Return [X, Y] of the center of cell containing provided text 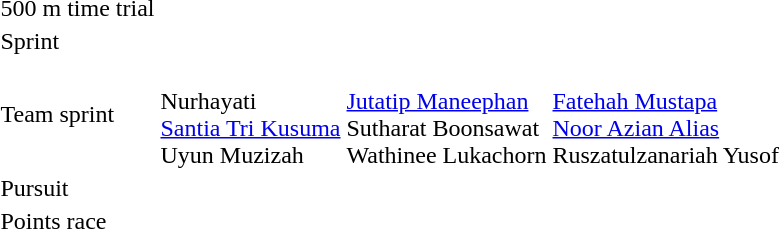
NurhayatiSantia Tri KusumaUyun Muzizah [250, 114]
Jutatip ManeephanSutharat BoonsawatWathinee Lukachorn [446, 114]
